Scan for the cell matching the given text and deliver its [X, Y] coordinate at center. 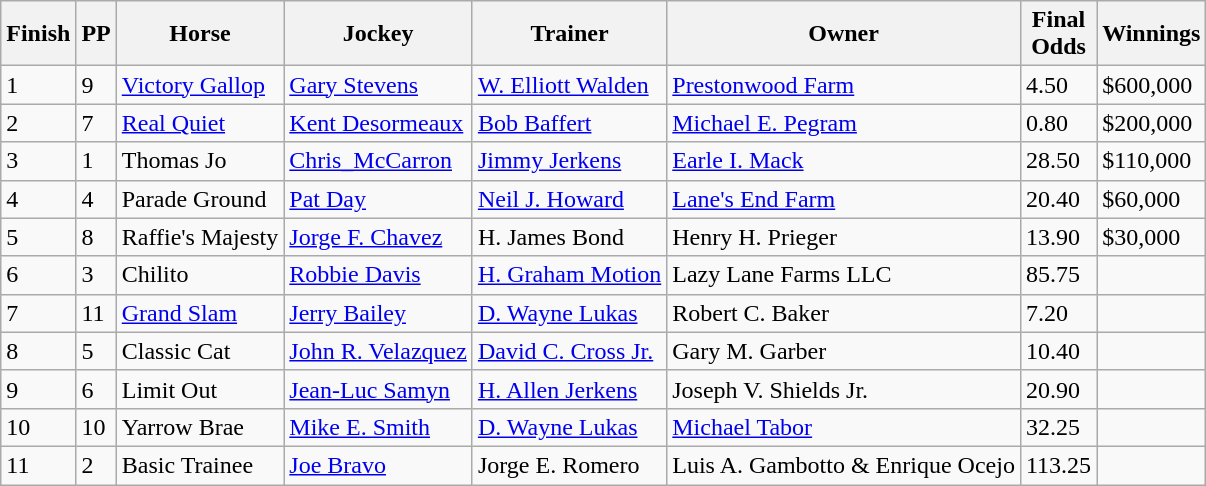
Final Odds [1058, 34]
Trainer [569, 34]
4.50 [1058, 85]
13.90 [1058, 237]
10.40 [1058, 351]
W. Elliott Walden [569, 85]
Robert C. Baker [844, 313]
Chilito [200, 275]
Lane's End Farm [844, 199]
0.80 [1058, 123]
Finish [38, 34]
Jean-Luc Samyn [378, 389]
Limit Out [200, 389]
Jorge F. Chavez [378, 237]
Jimmy Jerkens [569, 161]
Jorge E. Romero [569, 465]
Bob Baffert [569, 123]
Henry H. Prieger [844, 237]
Mike E. Smith [378, 427]
Gary M. Garber [844, 351]
7.20 [1058, 313]
Robbie Davis [378, 275]
Joe Bravo [378, 465]
113.25 [1058, 465]
85.75 [1058, 275]
Victory Gallop [200, 85]
Pat Day [378, 199]
Gary Stevens [378, 85]
Jerry Bailey [378, 313]
Luis A. Gambotto & Enrique Ocejo [844, 465]
Earle I. Mack [844, 161]
H. Allen Jerkens [569, 389]
Thomas Jo [200, 161]
28.50 [1058, 161]
20.40 [1058, 199]
H. Graham Motion [569, 275]
Prestonwood Farm [844, 85]
Kent Desormeaux [378, 123]
Horse [200, 34]
Basic Trainee [200, 465]
20.90 [1058, 389]
David C. Cross Jr. [569, 351]
$200,000 [1152, 123]
32.25 [1058, 427]
$110,000 [1152, 161]
Neil J. Howard [569, 199]
$600,000 [1152, 85]
Michael E. Pegram [844, 123]
Michael Tabor [844, 427]
Grand Slam [200, 313]
H. James Bond [569, 237]
Raffie's Majesty [200, 237]
Owner [844, 34]
Classic Cat [200, 351]
Lazy Lane Farms LLC [844, 275]
Joseph V. Shields Jr. [844, 389]
Winnings [1152, 34]
Yarrow Brae [200, 427]
$60,000 [1152, 199]
Real Quiet [200, 123]
Chris_McCarron [378, 161]
$30,000 [1152, 237]
Jockey [378, 34]
PP [96, 34]
Parade Ground [200, 199]
John R. Velazquez [378, 351]
